Provide the (x, y) coordinate of the cell's center where the given text is located.  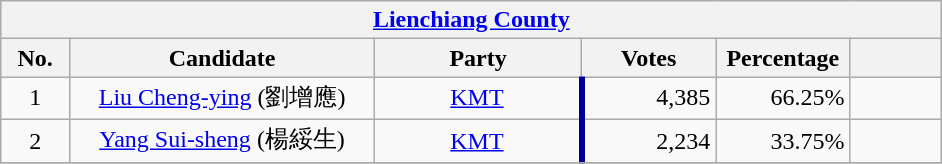
No. (36, 58)
Candidate (222, 58)
Party (478, 58)
Liu Cheng-ying (劉增應) (222, 98)
Percentage (783, 58)
2 (36, 140)
Lienchiang County (472, 20)
66.25% (783, 98)
Votes (649, 58)
4,385 (649, 98)
Yang Sui-sheng (楊綏生) (222, 140)
33.75% (783, 140)
2,234 (649, 140)
1 (36, 98)
